Search for the cell housing the specified text and yield its (x, y) center coordinate. 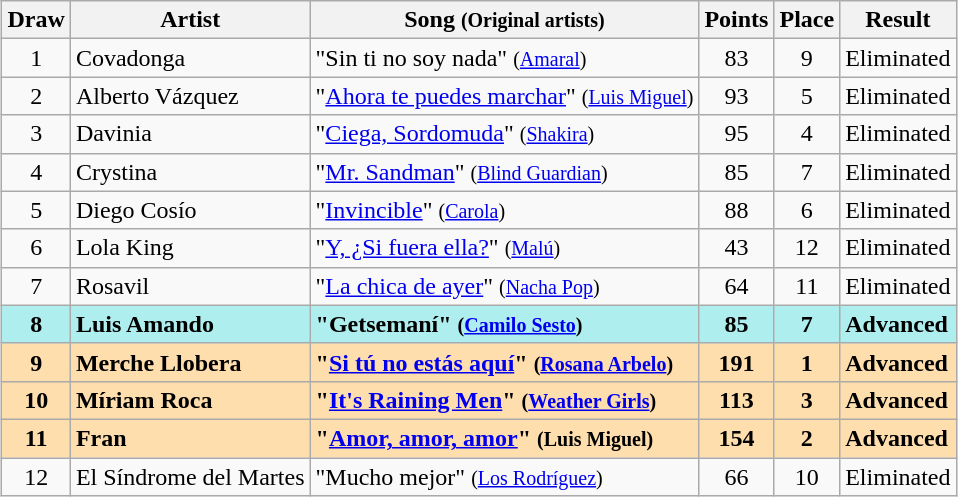
"Y, ¿Si fuera ella?" (Malú) (504, 248)
Covadonga (190, 58)
"La chica de ayer" (Nacha Pop) (504, 286)
"Ciega, Sordomuda" (Shakira) (504, 134)
"Ahora te puedes marchar" (Luis Miguel) (504, 96)
113 (736, 400)
83 (736, 58)
Luis Amando (190, 324)
Míriam Roca (190, 400)
Rosavil (190, 286)
"Si tú no estás aquí" (Rosana Arbelo) (504, 362)
43 (736, 248)
66 (736, 477)
Davinia (190, 134)
8 (36, 324)
64 (736, 286)
"Getsemaní" (Camilo Sesto) (504, 324)
El Síndrome del Martes (190, 477)
Lola King (190, 248)
"Sin ti no soy nada" (Amaral) (504, 58)
93 (736, 96)
"Amor, amor, amor" (Luis Miguel) (504, 438)
Fran (190, 438)
88 (736, 210)
"Invincible" (Carola) (504, 210)
Alberto Vázquez (190, 96)
Song (Original artists) (504, 20)
Artist (190, 20)
"It's Raining Men" (Weather Girls) (504, 400)
Points (736, 20)
Place (807, 20)
Diego Cosío (190, 210)
Result (898, 20)
Merche Llobera (190, 362)
Crystina (190, 172)
191 (736, 362)
95 (736, 134)
"Mucho mejor" (Los Rodríguez) (504, 477)
154 (736, 438)
"Mr. Sandman" (Blind Guardian) (504, 172)
Draw (36, 20)
